Return [x, y] of the center of cell containing provided text 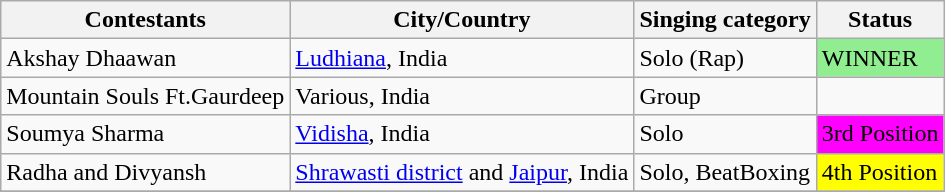
Status [880, 20]
Solo (Rap) [725, 58]
4th Position [880, 172]
Solo, BeatBoxing [725, 172]
WINNER [880, 58]
3rd Position [880, 134]
Shrawasti district and Jaipur, India [462, 172]
Ludhiana, India [462, 58]
Soumya Sharma [146, 134]
Contestants [146, 20]
Mountain Souls Ft.Gaurdeep [146, 96]
Various, India [462, 96]
Singing category [725, 20]
Radha and Divyansh [146, 172]
Solo [725, 134]
Vidisha, India [462, 134]
City/Country [462, 20]
Group [725, 96]
Akshay Dhaawan [146, 58]
